Pinpoint the cell where the given text exists, returning its (X, Y) midpoint coordinate. 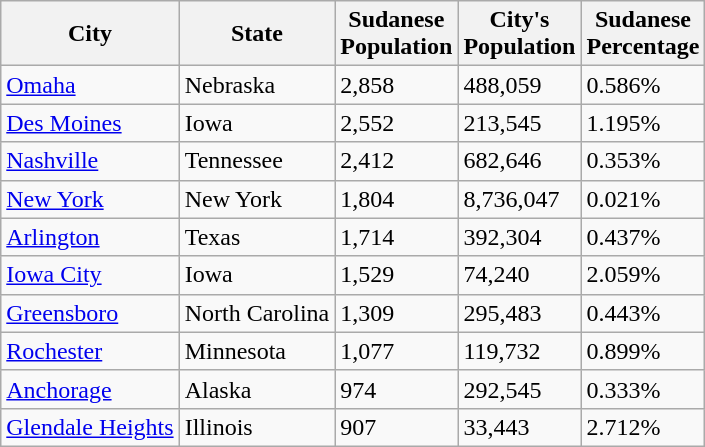
State (257, 34)
North Carolina (257, 313)
Greensboro (90, 313)
0.353% (643, 161)
Nebraska (257, 85)
1.195% (643, 123)
907 (396, 427)
0.899% (643, 351)
295,483 (520, 313)
2.059% (643, 275)
2,412 (396, 161)
0.333% (643, 389)
Iowa City (90, 275)
0.586% (643, 85)
Anchorage (90, 389)
488,059 (520, 85)
Glendale Heights (90, 427)
0.443% (643, 313)
Alaska (257, 389)
Omaha (90, 85)
74,240 (520, 275)
0.437% (643, 237)
213,545 (520, 123)
292,545 (520, 389)
City (90, 34)
Texas (257, 237)
33,443 (520, 427)
Arlington (90, 237)
974 (396, 389)
SudanesePercentage (643, 34)
1,309 (396, 313)
8,736,047 (520, 199)
Rochester (90, 351)
1,804 (396, 199)
Tennessee (257, 161)
1,714 (396, 237)
119,732 (520, 351)
682,646 (520, 161)
392,304 (520, 237)
2,858 (396, 85)
Des Moines (90, 123)
1,529 (396, 275)
2.712% (643, 427)
2,552 (396, 123)
City'sPopulation (520, 34)
Nashville (90, 161)
0.021% (643, 199)
SudanesePopulation (396, 34)
Illinois (257, 427)
1,077 (396, 351)
Minnesota (257, 351)
